Scan for the cell matching the given text and deliver its (X, Y) coordinate at center. 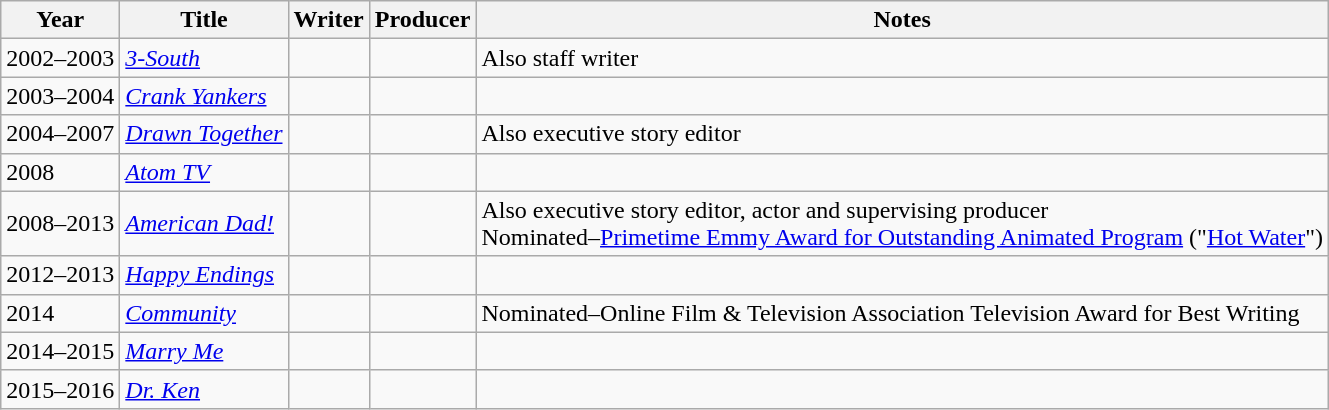
2015–2016 (60, 389)
2004–2007 (60, 134)
2014 (60, 313)
Drawn Together (204, 134)
American Dad! (204, 224)
Also executive story editor (902, 134)
Atom TV (204, 172)
2002–2003 (60, 58)
Also staff writer (902, 58)
2014–2015 (60, 351)
Year (60, 20)
Nominated–Online Film & Television Association Television Award for Best Writing (902, 313)
2008 (60, 172)
Community (204, 313)
Dr. Ken (204, 389)
Producer (422, 20)
Title (204, 20)
2003–2004 (60, 96)
Crank Yankers (204, 96)
Happy Endings (204, 275)
Writer (328, 20)
2008–2013 (60, 224)
3-South (204, 58)
Also executive story editor, actor and supervising producerNominated–Primetime Emmy Award for Outstanding Animated Program ("Hot Water") (902, 224)
Marry Me (204, 351)
2012–2013 (60, 275)
Notes (902, 20)
